Extract the (X, Y) coordinate from the center of the cell holding the provided text.  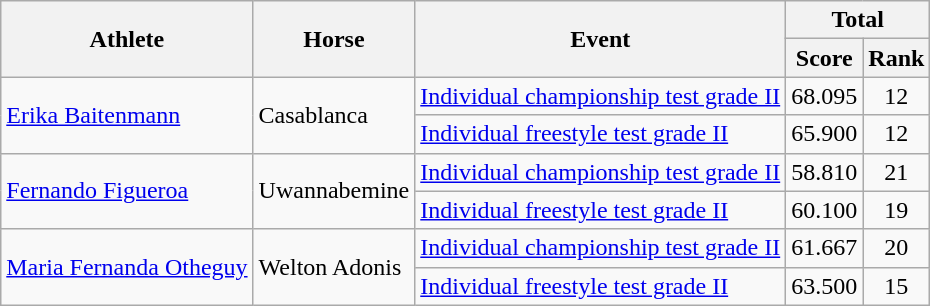
Casablanca (334, 115)
61.667 (824, 248)
Erika Baitenmann (127, 115)
63.500 (824, 286)
68.095 (824, 96)
Welton Adonis (334, 267)
Athlete (127, 39)
21 (896, 172)
19 (896, 210)
Maria Fernanda Otheguy (127, 267)
Total (858, 20)
Horse (334, 39)
58.810 (824, 172)
Rank (896, 58)
Uwannabemine (334, 191)
60.100 (824, 210)
20 (896, 248)
65.900 (824, 134)
15 (896, 286)
Score (824, 58)
Event (600, 39)
Fernando Figueroa (127, 191)
